Provide the [x, y] coordinate of the cell's center where the given text is located.  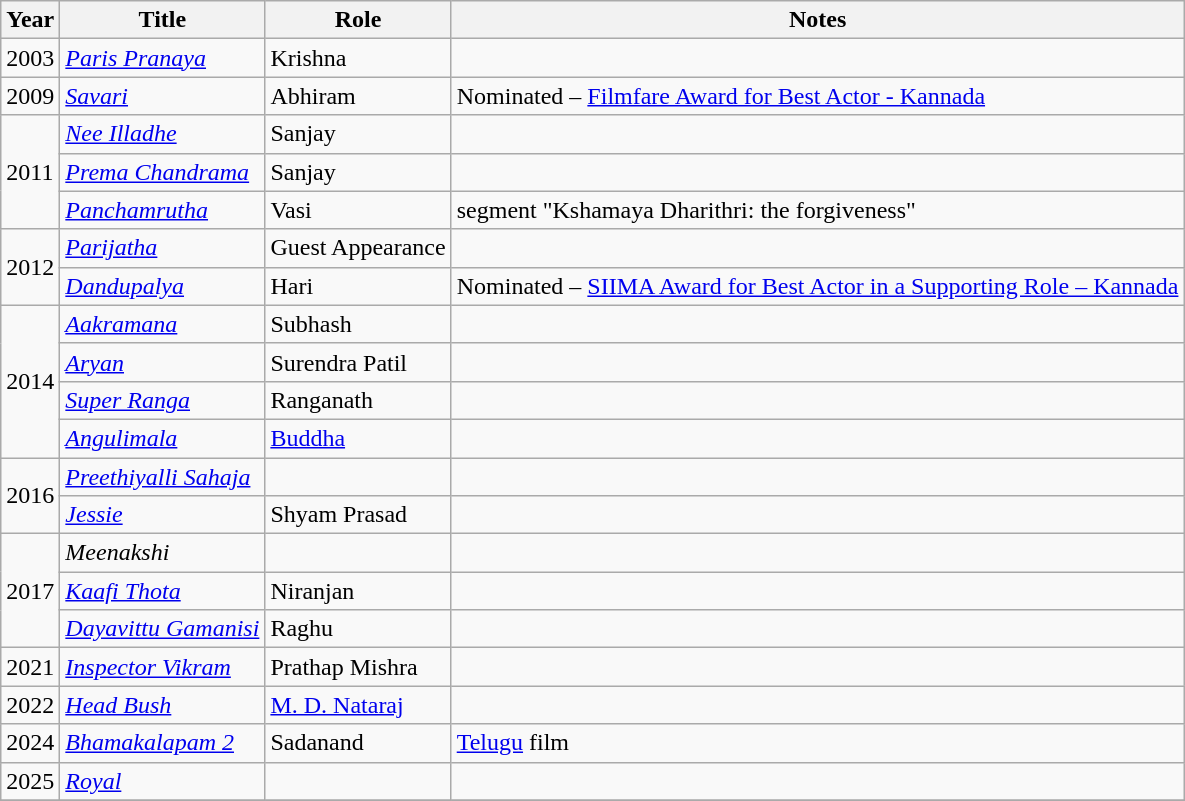
Royal [162, 781]
Preethiyalli Sahaja [162, 477]
Shyam Prasad [358, 515]
Parijatha [162, 248]
Angulimala [162, 438]
Aryan [162, 362]
Surendra Patil [358, 362]
Inspector Vikram [162, 667]
Hari [358, 286]
2025 [30, 781]
Prema Chandrama [162, 172]
2022 [30, 705]
Nee Illadhe [162, 134]
Year [30, 20]
segment "Kshamaya Dharithri: the forgiveness" [818, 210]
Guest Appearance [358, 248]
Role [358, 20]
Krishna [358, 58]
Head Bush [162, 705]
2009 [30, 96]
Vasi [358, 210]
Telugu film [818, 743]
Title [162, 20]
2024 [30, 743]
2017 [30, 591]
M. D. Nataraj [358, 705]
Nominated – Filmfare Award for Best Actor - Kannada [818, 96]
Dandupalya [162, 286]
Kaafi Thota [162, 591]
Abhiram [358, 96]
2016 [30, 496]
2014 [30, 381]
Aakramana [162, 324]
Nominated – SIIMA Award for Best Actor in a Supporting Role – Kannada [818, 286]
Raghu [358, 629]
Ranganath [358, 400]
Paris Pranaya [162, 58]
Notes [818, 20]
Prathap Mishra [358, 667]
Bhamakalapam 2 [162, 743]
Subhash [358, 324]
Super Ranga [162, 400]
2003 [30, 58]
Niranjan [358, 591]
Savari [162, 96]
Sadanand [358, 743]
Panchamrutha [162, 210]
2011 [30, 172]
Buddha [358, 438]
2012 [30, 267]
Dayavittu Gamanisi [162, 629]
Jessie [162, 515]
2021 [30, 667]
Meenakshi [162, 553]
